Locate the cell with the specified text and output its [X, Y] center coordinate. 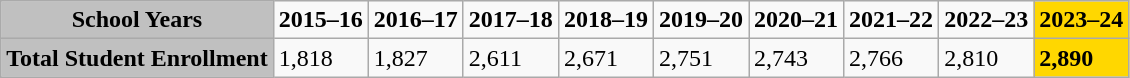
2,810 [986, 58]
1,827 [416, 58]
2020–21 [796, 20]
2017–18 [510, 20]
2,751 [700, 58]
2021–22 [892, 20]
2015–16 [320, 20]
Total Student Enrollment [137, 58]
2016–17 [416, 20]
2023–24 [1082, 20]
2018–19 [606, 20]
2022–23 [986, 20]
School Years [137, 20]
2,743 [796, 58]
2,671 [606, 58]
1,818 [320, 58]
2,611 [510, 58]
2,890 [1082, 58]
2019–20 [700, 20]
2,766 [892, 58]
